Return (X, Y) of the center of cell containing provided text 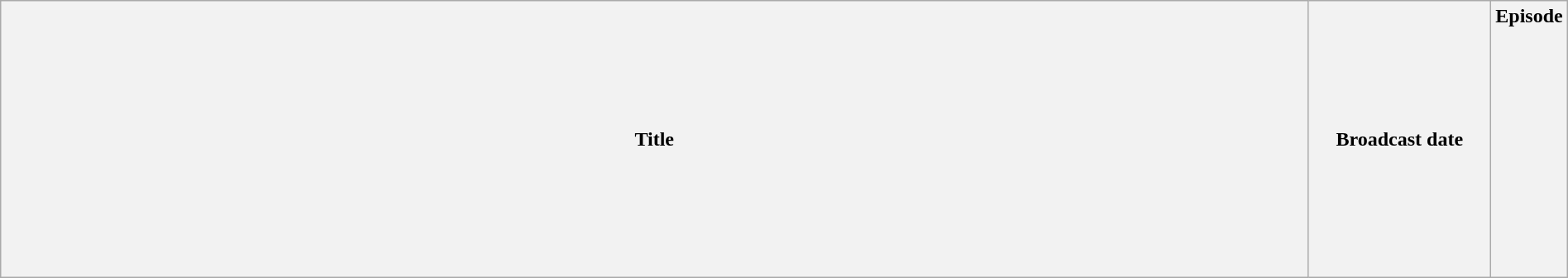
Episode (1529, 139)
Broadcast date (1399, 139)
Title (655, 139)
